Locate the cell with the specified text and output its (X, Y) center coordinate. 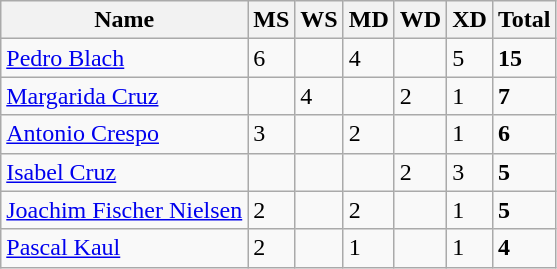
Pedro Blach (124, 58)
Total (524, 20)
Antonio Crespo (124, 134)
Isabel Cruz (124, 172)
Pascal Kaul (124, 248)
MS (272, 20)
Name (124, 20)
WS (319, 20)
Joachim Fischer Nielsen (124, 210)
15 (524, 58)
MD (368, 20)
7 (524, 96)
Margarida Cruz (124, 96)
WD (420, 20)
XD (470, 20)
